Provide the (X, Y) coordinate of the cell's center where the given text is located.  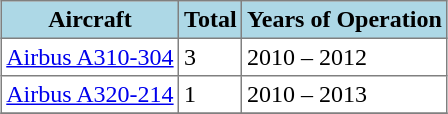
2010 – 2012 (344, 57)
Airbus A310-304 (90, 57)
3 (210, 57)
1 (210, 95)
Total (210, 20)
Years of Operation (344, 20)
Airbus A320-214 (90, 95)
2010 – 2013 (344, 95)
Aircraft (90, 20)
